From the cell containing the given text, extract its center point as [X, Y] coordinate. 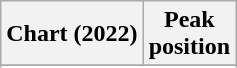
Peakposition [189, 34]
Chart (2022) [72, 34]
